Return the [X, Y] coordinate for the center point of the cell that contains the specified text.  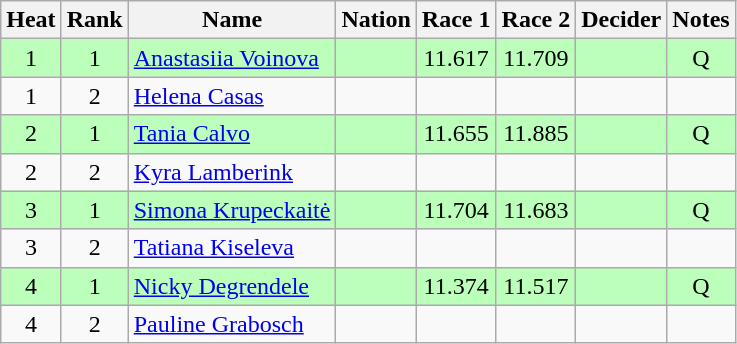
11.709 [536, 58]
11.655 [456, 134]
Pauline Grabosch [232, 324]
Nation [376, 20]
11.374 [456, 286]
Heat [31, 20]
Race 1 [456, 20]
Helena Casas [232, 96]
Name [232, 20]
11.617 [456, 58]
Rank [94, 20]
Nicky Degrendele [232, 286]
11.704 [456, 210]
11.885 [536, 134]
Kyra Lamberink [232, 172]
11.517 [536, 286]
Simona Krupeckaitė [232, 210]
Tatiana Kiseleva [232, 248]
11.683 [536, 210]
Notes [701, 20]
Tania Calvo [232, 134]
Race 2 [536, 20]
Anastasiia Voinova [232, 58]
Decider [622, 20]
